Provide the (X, Y) coordinate of the cell's center where the given text is located.  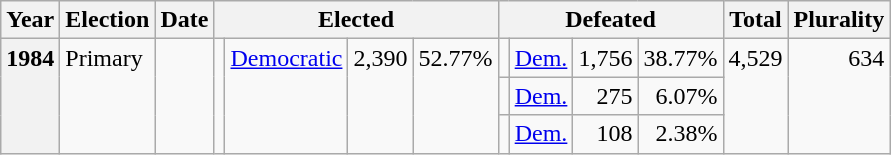
Primary (108, 96)
6.07% (680, 96)
52.77% (456, 96)
Defeated (610, 20)
Year (30, 20)
1,756 (606, 58)
1984 (30, 96)
Total (756, 20)
2,390 (380, 96)
Democratic (286, 96)
108 (606, 134)
Election (108, 20)
Plurality (839, 20)
38.77% (680, 58)
275 (606, 96)
2.38% (680, 134)
Date (184, 20)
Elected (356, 20)
634 (839, 96)
4,529 (756, 96)
